Output the (x, y) coordinate of the center of the cell containing the given text.  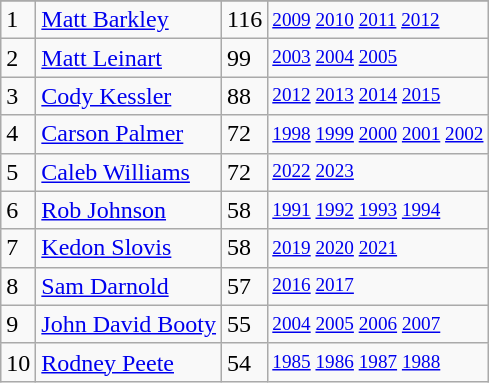
2019 2020 2021 (378, 248)
10 (18, 362)
55 (245, 324)
Carson Palmer (129, 134)
Rob Johnson (129, 210)
6 (18, 210)
3 (18, 96)
116 (245, 20)
7 (18, 248)
4 (18, 134)
Matt Leinart (129, 58)
99 (245, 58)
2 (18, 58)
Rodney Peete (129, 362)
2022 2023 (378, 172)
2012 2013 2014 2015 (378, 96)
Matt Barkley (129, 20)
9 (18, 324)
John David Booty (129, 324)
54 (245, 362)
8 (18, 286)
57 (245, 286)
Cody Kessler (129, 96)
Sam Darnold (129, 286)
2003 2004 2005 (378, 58)
2004 2005 2006 2007 (378, 324)
5 (18, 172)
Caleb Williams (129, 172)
1998 1999 2000 2001 2002 (378, 134)
1 (18, 20)
Kedon Slovis (129, 248)
1985 1986 1987 1988 (378, 362)
2009 2010 2011 2012 (378, 20)
88 (245, 96)
1991 1992 1993 1994 (378, 210)
2016 2017 (378, 286)
